Scan for the cell matching the given text and deliver its [x, y] coordinate at center. 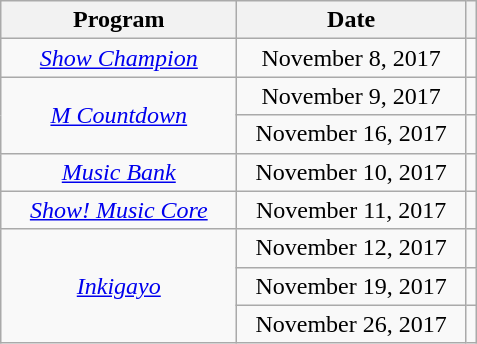
November 16, 2017 [352, 134]
November 19, 2017 [352, 286]
Inkigayo [119, 286]
November 26, 2017 [352, 324]
Show! Music Core [119, 210]
November 12, 2017 [352, 248]
November 8, 2017 [352, 58]
M Countdown [119, 115]
November 11, 2017 [352, 210]
Music Bank [119, 172]
Show Champion [119, 58]
Date [352, 20]
Program [119, 20]
November 10, 2017 [352, 172]
November 9, 2017 [352, 96]
